For the text-containing cell, return its midpoint in [x, y] coordinate format. 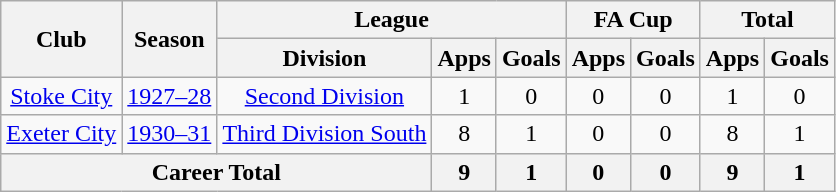
Exeter City [62, 134]
Division [324, 58]
Club [62, 39]
Second Division [324, 96]
1927–28 [170, 96]
1930–31 [170, 134]
League [392, 20]
Third Division South [324, 134]
Season [170, 39]
Stoke City [62, 96]
Career Total [216, 172]
Total [767, 20]
FA Cup [633, 20]
